Identify which cell holds the provided text, then report its [X, Y] central coordinate. 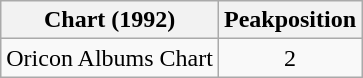
Chart (1992) [110, 20]
2 [290, 58]
Peakposition [290, 20]
Oricon Albums Chart [110, 58]
